Capture the cell that displays the provided text and extract its [x, y] central coordinate. 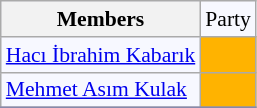
Members [101, 19]
Party [228, 19]
Hacı İbrahim Kabarık [101, 55]
Mehmet Asım Kulak [101, 90]
